Return [X, Y] of the center of cell containing provided text 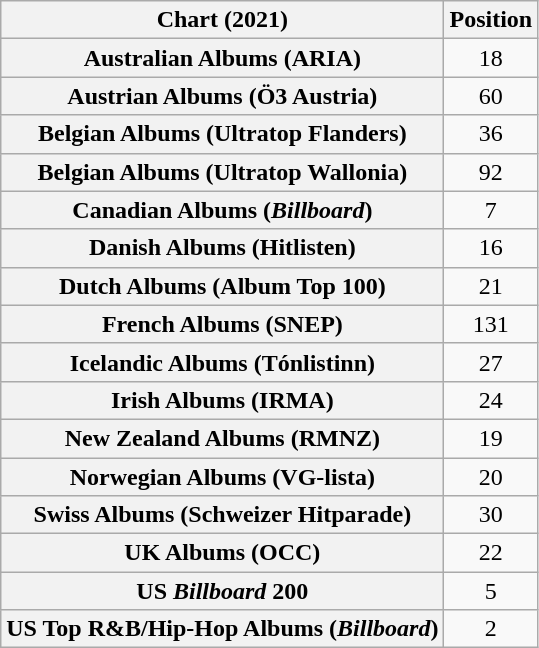
18 [491, 58]
Canadian Albums (Billboard) [222, 210]
Norwegian Albums (VG-lista) [222, 477]
New Zealand Albums (RMNZ) [222, 438]
Icelandic Albums (Tónlistinn) [222, 362]
22 [491, 553]
5 [491, 591]
20 [491, 477]
131 [491, 324]
Austrian Albums (Ö3 Austria) [222, 96]
2 [491, 629]
UK Albums (OCC) [222, 553]
US Top R&B/Hip-Hop Albums (Billboard) [222, 629]
16 [491, 248]
Belgian Albums (Ultratop Wallonia) [222, 172]
US Billboard 200 [222, 591]
Dutch Albums (Album Top 100) [222, 286]
Belgian Albums (Ultratop Flanders) [222, 134]
Chart (2021) [222, 20]
7 [491, 210]
24 [491, 400]
21 [491, 286]
Irish Albums (IRMA) [222, 400]
Danish Albums (Hitlisten) [222, 248]
92 [491, 172]
French Albums (SNEP) [222, 324]
Australian Albums (ARIA) [222, 58]
60 [491, 96]
Position [491, 20]
27 [491, 362]
Swiss Albums (Schweizer Hitparade) [222, 515]
19 [491, 438]
30 [491, 515]
36 [491, 134]
